Search for the cell housing the specified text and yield its (x, y) center coordinate. 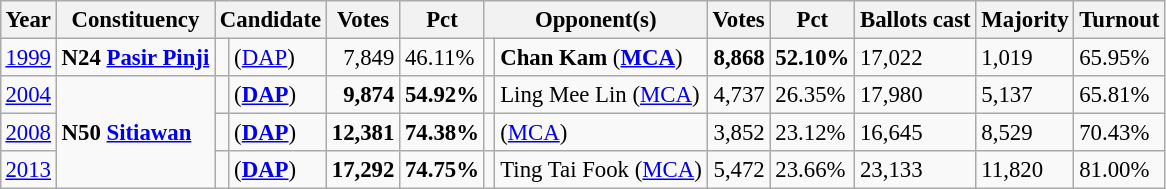
16,645 (916, 133)
74.75% (442, 170)
8,529 (1025, 133)
52.10% (812, 57)
74.38% (442, 133)
17,980 (916, 95)
26.35% (812, 95)
2004 (28, 95)
2008 (28, 133)
65.95% (1120, 57)
1,019 (1025, 57)
3,852 (738, 133)
Constituency (135, 20)
Ballots cast (916, 20)
Ting Tai Fook (MCA) (601, 170)
70.43% (1120, 133)
Ling Mee Lin (MCA) (601, 95)
46.11% (442, 57)
17,022 (916, 57)
Turnout (1120, 20)
8,868 (738, 57)
23.12% (812, 133)
Majority (1025, 20)
5,472 (738, 170)
54.92% (442, 95)
Chan Kam (MCA) (601, 57)
7,849 (362, 57)
Opponent(s) (596, 20)
9,874 (362, 95)
N50 Sitiawan (135, 132)
23.66% (812, 170)
N24 Pasir Pinji (135, 57)
17,292 (362, 170)
11,820 (1025, 170)
5,137 (1025, 95)
1999 (28, 57)
12,381 (362, 133)
Candidate (271, 20)
Year (28, 20)
23,133 (916, 170)
2013 (28, 170)
(MCA) (601, 133)
65.81% (1120, 95)
81.00% (1120, 170)
4,737 (738, 95)
